Locate the cell with the specified text and output its [X, Y] center coordinate. 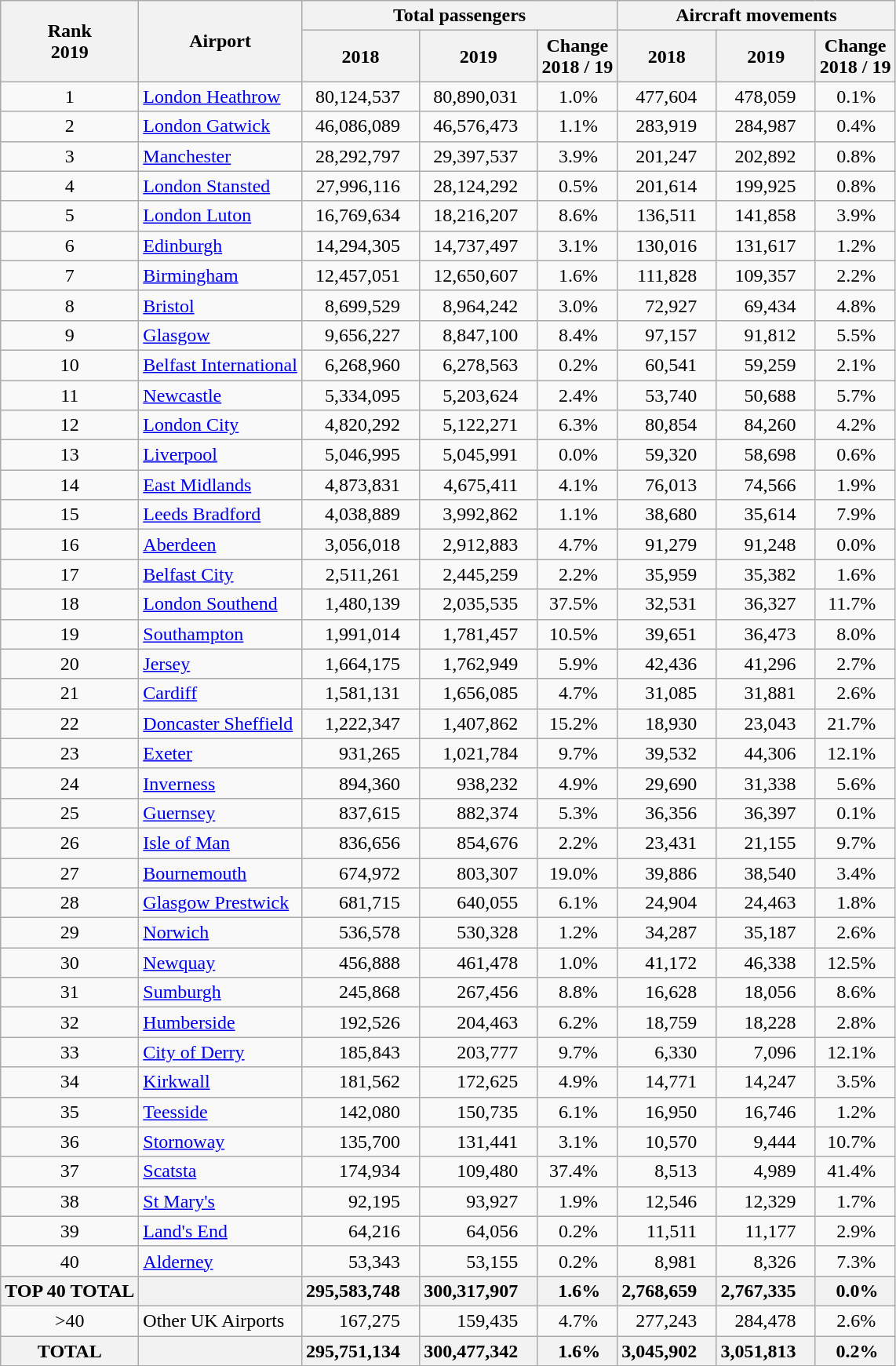
854,676 [479, 843]
64,056 [479, 1231]
21.7% [855, 723]
2,768,659 [667, 1291]
142,080 [360, 1112]
38,680 [667, 515]
478,059 [766, 97]
74,566 [766, 485]
London Gatwick [220, 126]
5,045,991 [479, 455]
30 [70, 963]
14,294,305 [360, 246]
35,959 [667, 574]
15.2% [577, 723]
Exeter [220, 753]
76,013 [667, 485]
0.4% [855, 126]
Scatsta [220, 1171]
1.7% [855, 1201]
2.4% [577, 395]
1,480,139 [360, 604]
7.9% [855, 515]
5.6% [855, 783]
4,873,831 [360, 485]
131,441 [479, 1142]
23,431 [667, 843]
674,972 [360, 873]
1 [70, 97]
16,950 [667, 1112]
2,445,259 [479, 574]
4,675,411 [479, 485]
111,828 [667, 275]
4.2% [855, 425]
2 [70, 126]
13 [70, 455]
24 [70, 783]
141,858 [766, 216]
35,187 [766, 933]
192,526 [360, 1022]
31,338 [766, 783]
8,981 [667, 1261]
5.9% [577, 664]
34 [70, 1082]
1,991,014 [360, 634]
1,656,085 [479, 694]
Jersey [220, 664]
46,338 [766, 963]
TOTAL [70, 1350]
201,247 [667, 156]
Glasgow Prestwick [220, 903]
46,576,473 [479, 126]
267,456 [479, 993]
City of Derry [220, 1052]
4.8% [855, 305]
53,343 [360, 1261]
33 [70, 1052]
8,847,100 [479, 335]
20 [70, 664]
Leeds Bradford [220, 515]
69,434 [766, 305]
Guernsey [220, 813]
18,228 [766, 1022]
931,265 [360, 753]
536,578 [360, 933]
37.4% [577, 1171]
37 [70, 1171]
London Heathrow [220, 97]
8,964,242 [479, 305]
Isle of Man [220, 843]
Alderney [220, 1261]
Glasgow [220, 335]
1.8% [855, 903]
23 [70, 753]
181,562 [360, 1082]
284,987 [766, 126]
35,614 [766, 515]
41.4% [855, 1171]
5,046,995 [360, 455]
5,122,271 [479, 425]
10,570 [667, 1142]
245,868 [360, 993]
14,737,497 [479, 246]
London Luton [220, 216]
8.8% [577, 993]
18 [70, 604]
38,540 [766, 873]
3.4% [855, 873]
201,614 [667, 186]
5.3% [577, 813]
2,511,261 [360, 574]
1,781,457 [479, 634]
Land's End [220, 1231]
10.7% [855, 1142]
3,045,902 [667, 1350]
36,356 [667, 813]
Norwich [220, 933]
23,043 [766, 723]
300,317,907 [479, 1291]
26 [70, 843]
4.1% [577, 485]
64,216 [360, 1231]
283,919 [667, 126]
3.5% [855, 1082]
80,890,031 [479, 97]
19 [70, 634]
938,232 [479, 783]
109,480 [479, 1171]
836,656 [360, 843]
0.6% [855, 455]
12,650,607 [479, 275]
St Mary's [220, 1201]
29,690 [667, 783]
Stornoway [220, 1142]
295,751,134 [360, 1350]
204,463 [479, 1022]
91,279 [667, 545]
39 [70, 1231]
6 [70, 246]
4,989 [766, 1171]
53,155 [479, 1261]
32,531 [667, 604]
97,157 [667, 335]
1,762,949 [479, 664]
167,275 [360, 1320]
31 [70, 993]
14,771 [667, 1082]
14 [70, 485]
136,511 [667, 216]
159,435 [479, 1320]
21,155 [766, 843]
202,892 [766, 156]
14,247 [766, 1082]
2.8% [855, 1022]
477,604 [667, 97]
185,843 [360, 1052]
3,992,862 [479, 515]
5,203,624 [479, 395]
42,436 [667, 664]
Airport [220, 41]
4 [70, 186]
36,473 [766, 634]
Doncaster Sheffield [220, 723]
0.5% [577, 186]
16,746 [766, 1112]
1,222,347 [360, 723]
53,740 [667, 395]
803,307 [479, 873]
203,777 [479, 1052]
837,615 [360, 813]
60,541 [667, 365]
91,812 [766, 335]
2.1% [855, 365]
1,021,784 [479, 753]
109,357 [766, 275]
284,478 [766, 1320]
3 [70, 156]
58,698 [766, 455]
9,444 [766, 1142]
40 [70, 1261]
681,715 [360, 903]
Southampton [220, 634]
84,260 [766, 425]
16 [70, 545]
59,259 [766, 365]
18,759 [667, 1022]
19.0% [577, 873]
27,996,116 [360, 186]
Aircraft movements [756, 16]
31,085 [667, 694]
9,656,227 [360, 335]
London City [220, 425]
24,904 [667, 903]
>40 [70, 1320]
12,457,051 [360, 275]
8,699,529 [360, 305]
35 [70, 1112]
Total passengers [459, 16]
18,056 [766, 993]
Cardiff [220, 694]
9 [70, 335]
5,334,095 [360, 395]
894,360 [360, 783]
2,912,883 [479, 545]
8.4% [577, 335]
32 [70, 1022]
5 [70, 216]
1,407,862 [479, 723]
18,930 [667, 723]
29 [70, 933]
59,320 [667, 455]
35,382 [766, 574]
461,478 [479, 963]
135,700 [360, 1142]
36,327 [766, 604]
Aberdeen [220, 545]
41,172 [667, 963]
Teesside [220, 1112]
6,268,960 [360, 365]
130,016 [667, 246]
80,124,537 [360, 97]
12,329 [766, 1201]
Edinburgh [220, 246]
2,767,335 [766, 1291]
31,881 [766, 694]
295,583,748 [360, 1291]
34,287 [667, 933]
8.0% [855, 634]
12.5% [855, 963]
50,688 [766, 395]
12 [70, 425]
22 [70, 723]
Bournemouth [220, 873]
10 [70, 365]
44,306 [766, 753]
3,051,813 [766, 1350]
15 [70, 515]
5.5% [855, 335]
199,925 [766, 186]
1,664,175 [360, 664]
8 [70, 305]
10.5% [577, 634]
530,328 [479, 933]
29,397,537 [479, 156]
150,735 [479, 1112]
16,628 [667, 993]
3.0% [577, 305]
16,769,634 [360, 216]
882,374 [479, 813]
11,511 [667, 1231]
28,124,292 [479, 186]
8,513 [667, 1171]
6.3% [577, 425]
2.7% [855, 664]
Sumburgh [220, 993]
18,216,207 [479, 216]
46,086,089 [360, 126]
Inverness [220, 783]
174,934 [360, 1171]
131,617 [766, 246]
39,532 [667, 753]
Belfast International [220, 365]
12,546 [667, 1201]
East Midlands [220, 485]
Newcastle [220, 395]
Liverpool [220, 455]
Other UK Airports [220, 1320]
640,055 [479, 903]
Manchester [220, 156]
7 [70, 275]
6,330 [667, 1052]
4,038,889 [360, 515]
28,292,797 [360, 156]
39,651 [667, 634]
8,326 [766, 1261]
27 [70, 873]
300,477,342 [479, 1350]
5.7% [855, 395]
37.5% [577, 604]
36,397 [766, 813]
London Stansted [220, 186]
72,927 [667, 305]
21 [70, 694]
3,056,018 [360, 545]
2.9% [855, 1231]
Rank2019 [70, 41]
11.7% [855, 604]
25 [70, 813]
17 [70, 574]
39,886 [667, 873]
London Southend [220, 604]
Newquay [220, 963]
Kirkwall [220, 1082]
11,177 [766, 1231]
41,296 [766, 664]
93,927 [479, 1201]
80,854 [667, 425]
277,243 [667, 1320]
7.3% [855, 1261]
28 [70, 903]
Bristol [220, 305]
172,625 [479, 1082]
6,278,563 [479, 365]
Birmingham [220, 275]
36 [70, 1142]
TOP 40 TOTAL [70, 1291]
92,195 [360, 1201]
6.2% [577, 1022]
2,035,535 [479, 604]
Belfast City [220, 574]
456,888 [360, 963]
38 [70, 1201]
11 [70, 395]
7,096 [766, 1052]
1,581,131 [360, 694]
Humberside [220, 1022]
24,463 [766, 903]
4,820,292 [360, 425]
91,248 [766, 545]
